Find where the given text appears and provide that cell's center as [x, y] coordinate. 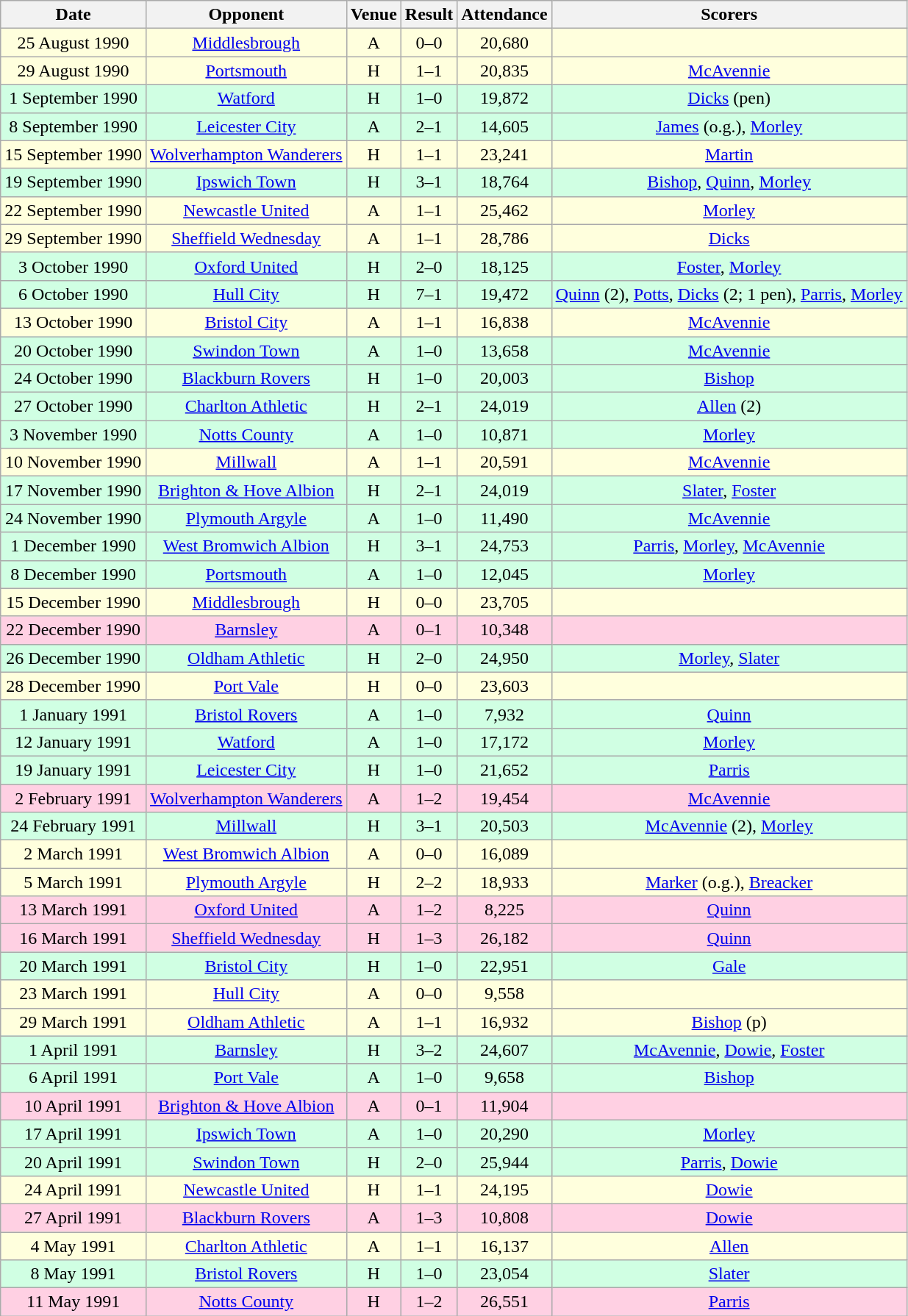
Date [74, 15]
18,764 [504, 182]
20,003 [504, 379]
2 March 1991 [74, 854]
2–2 [429, 882]
4 May 1991 [74, 1246]
3 November 1990 [74, 435]
22,951 [504, 966]
5 March 1991 [74, 882]
23,241 [504, 154]
11 May 1991 [74, 1302]
Result [429, 15]
7–1 [429, 294]
Marker (o.g.), Breacker [729, 882]
Opponent [246, 15]
11,490 [504, 518]
18,933 [504, 882]
8 September 1990 [74, 126]
10,348 [504, 630]
15 September 1990 [74, 154]
3 October 1990 [74, 266]
13 March 1991 [74, 910]
19,454 [504, 798]
29 August 1990 [74, 71]
Martin [729, 154]
19 September 1990 [74, 182]
24,607 [504, 1050]
25 August 1990 [74, 43]
Slater, Foster [729, 490]
3–2 [429, 1050]
19,872 [504, 99]
23,705 [504, 602]
24 February 1991 [74, 826]
16 March 1991 [74, 938]
12,045 [504, 574]
8,225 [504, 910]
18,125 [504, 266]
24,195 [504, 1190]
20 March 1991 [74, 966]
24,753 [504, 546]
19 January 1991 [74, 770]
27 April 1991 [74, 1217]
Morley, Slater [729, 658]
17,172 [504, 742]
16,137 [504, 1246]
26,551 [504, 1302]
10 April 1991 [74, 1106]
16,838 [504, 322]
15 December 1990 [74, 602]
20,503 [504, 826]
1 September 1990 [74, 99]
24,950 [504, 658]
26 December 1990 [74, 658]
16,089 [504, 854]
Quinn (2), Potts, Dicks (2; 1 pen), Parris, Morley [729, 294]
Venue [373, 15]
20,290 [504, 1134]
13,658 [504, 351]
Attendance [504, 15]
26,182 [504, 938]
10,808 [504, 1217]
Parris, Dowie [729, 1162]
20 April 1991 [74, 1162]
9,558 [504, 994]
9,658 [504, 1078]
8 May 1991 [74, 1274]
22 December 1990 [74, 630]
McAvennie (2), Morley [729, 826]
6 October 1990 [74, 294]
Parris, Morley, McAvennie [729, 546]
11,904 [504, 1106]
19,472 [504, 294]
29 March 1991 [74, 1022]
Bishop (p) [729, 1022]
17 November 1990 [74, 490]
1 April 1991 [74, 1050]
Allen [729, 1246]
28 December 1990 [74, 686]
29 September 1990 [74, 238]
Scorers [729, 15]
1 December 1990 [74, 546]
Foster, Morley [729, 266]
McAvennie, Dowie, Foster [729, 1050]
24 April 1991 [74, 1190]
Allen (2) [729, 407]
13 October 1990 [74, 322]
25,462 [504, 210]
James (o.g.), Morley [729, 126]
20,680 [504, 43]
20,591 [504, 462]
25,944 [504, 1162]
24 November 1990 [74, 518]
Bishop, Quinn, Morley [729, 182]
7,932 [504, 714]
17 April 1991 [74, 1134]
20 October 1990 [74, 351]
2 February 1991 [74, 798]
16,932 [504, 1022]
28,786 [504, 238]
24 October 1990 [74, 379]
Slater [729, 1274]
23,603 [504, 686]
23,054 [504, 1274]
Dicks [729, 238]
10 November 1990 [74, 462]
27 October 1990 [74, 407]
23 March 1991 [74, 994]
8 December 1990 [74, 574]
1 January 1991 [74, 714]
Dicks (pen) [729, 99]
6 April 1991 [74, 1078]
Gale [729, 966]
21,652 [504, 770]
14,605 [504, 126]
20,835 [504, 71]
10,871 [504, 435]
12 January 1991 [74, 742]
22 September 1990 [74, 210]
